Return [x, y] of the center of cell containing provided text 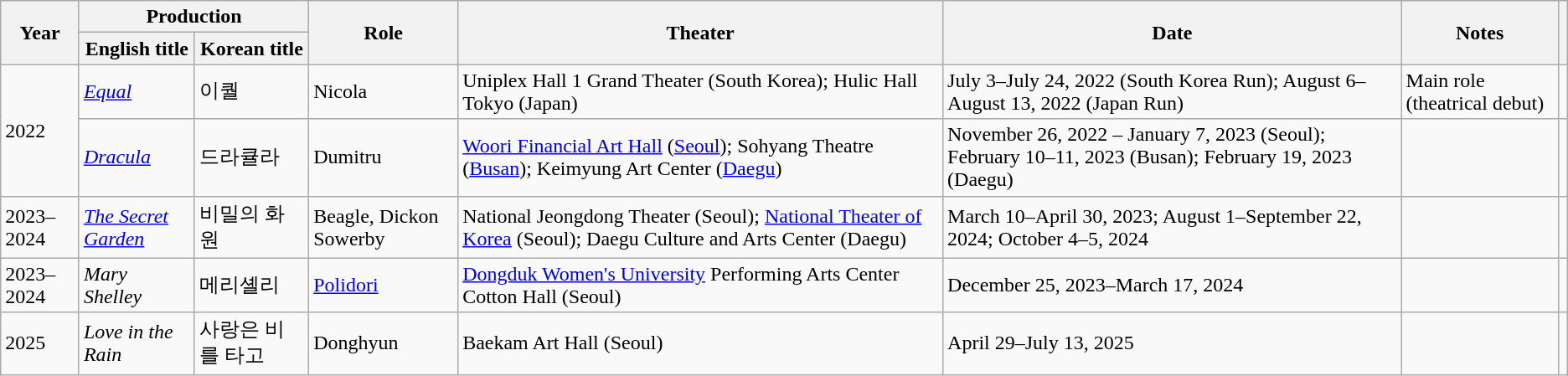
Polidori [384, 285]
비밀의 화원 [251, 227]
Production [193, 17]
The Secret Garden [137, 227]
Nicola [384, 92]
National Jeongdong Theater (Seoul); National Theater of Korea (Seoul); Daegu Culture and Arts Center (Daegu) [700, 227]
이퀄 [251, 92]
Dongduk Women's University Performing Arts Center Cotton Hall (Seoul) [700, 285]
Korean title [251, 49]
Woori Financial Art Hall (Seoul); Sohyang Theatre (Busan); Keimyung Art Center (Daegu) [700, 157]
November 26, 2022 – January 7, 2023 (Seoul); February 10–11, 2023 (Busan); February 19, 2023 (Daegu) [1173, 157]
Year [40, 33]
Donghyun [384, 343]
드라큘라 [251, 157]
Baekam Art Hall (Seoul) [700, 343]
메리셸리 [251, 285]
Equal [137, 92]
Dracula [137, 157]
Dumitru [384, 157]
2025 [40, 343]
Beagle, Dickon Sowerby [384, 227]
Uniplex Hall 1 Grand Theater (South Korea); Hulic Hall Tokyo (Japan) [700, 92]
Love in the Rain [137, 343]
Notes [1479, 33]
Theater [700, 33]
Main role (theatrical debut) [1479, 92]
Mary Shelley [137, 285]
Date [1173, 33]
March 10–April 30, 2023; August 1–September 22, 2024; October 4–5, 2024 [1173, 227]
December 25, 2023–March 17, 2024 [1173, 285]
April 29–July 13, 2025 [1173, 343]
사랑은 비를 타고 [251, 343]
July 3–July 24, 2022 (South Korea Run); August 6–August 13, 2022 (Japan Run) [1173, 92]
2022 [40, 131]
English title [137, 49]
Role [384, 33]
